Scan for the cell matching the given text and deliver its [X, Y] coordinate at center. 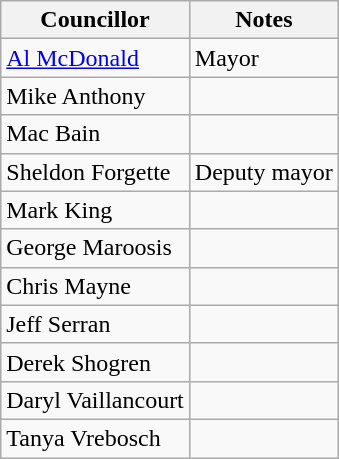
Mac Bain [96, 134]
Derek Shogren [96, 362]
Notes [264, 20]
Daryl Vaillancourt [96, 400]
Jeff Serran [96, 324]
George Maroosis [96, 248]
Tanya Vrebosch [96, 438]
Deputy mayor [264, 172]
Councillor [96, 20]
Mayor [264, 58]
Sheldon Forgette [96, 172]
Chris Mayne [96, 286]
Mike Anthony [96, 96]
Mark King [96, 210]
Al McDonald [96, 58]
